Extract the [x, y] coordinate from the center of the cell holding the provided text.  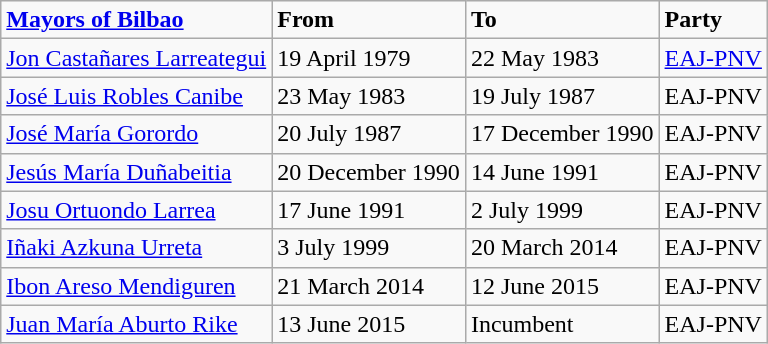
2 July 1999 [562, 210]
3 July 1999 [369, 248]
22 May 1983 [562, 58]
19 July 1987 [562, 96]
Party [713, 20]
Josu Ortuondo Larrea [136, 210]
Incumbent [562, 324]
17 December 1990 [562, 134]
Ibon Areso Mendiguren [136, 286]
12 June 2015 [562, 286]
20 July 1987 [369, 134]
20 December 1990 [369, 172]
Iñaki Azkuna Urreta [136, 248]
José Luis Robles Canibe [136, 96]
Jesús María Duñabeitia [136, 172]
José María Gorordo [136, 134]
From [369, 20]
Mayors of Bilbao [136, 20]
Juan María Aburto Rike [136, 324]
17 June 1991 [369, 210]
To [562, 20]
13 June 2015 [369, 324]
Jon Castañares Larreategui [136, 58]
20 March 2014 [562, 248]
19 April 1979 [369, 58]
14 June 1991 [562, 172]
23 May 1983 [369, 96]
21 March 2014 [369, 286]
